Scan for the cell matching the given text and deliver its (x, y) coordinate at center. 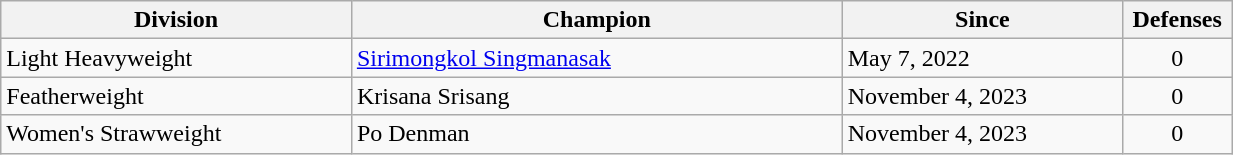
Champion (596, 20)
Featherweight (176, 96)
Sirimongkol Singmanasak (596, 58)
Defenses (1178, 20)
Krisana Srisang (596, 96)
Light Heavyweight (176, 58)
Po Denman (596, 134)
Since (982, 20)
May 7, 2022 (982, 58)
Women's Strawweight (176, 134)
Division (176, 20)
